Scan for the cell matching the given text and deliver its (x, y) coordinate at center. 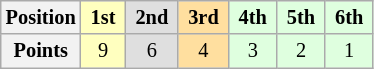
2nd (152, 17)
Position (41, 17)
6 (152, 51)
1 (349, 51)
3 (253, 51)
5th (301, 17)
4 (203, 51)
1st (104, 17)
Points (41, 51)
9 (104, 51)
3rd (203, 17)
4th (253, 17)
6th (349, 17)
2 (301, 51)
